Return (x, y) of the center of cell containing provided text 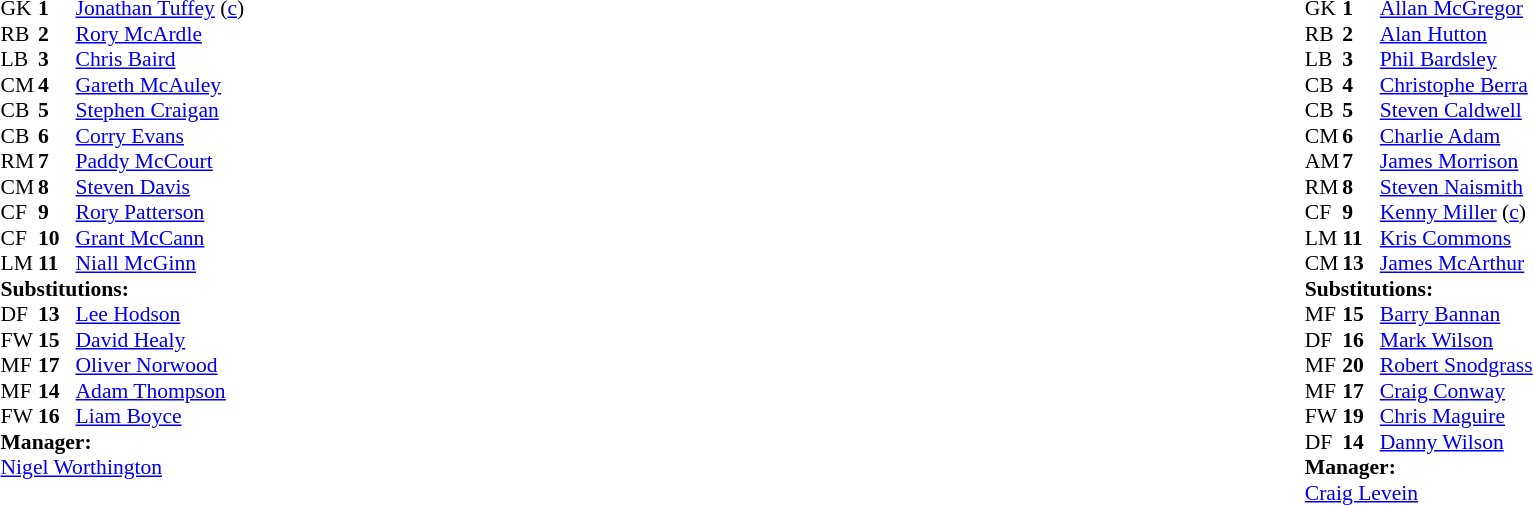
Alan Hutton (1456, 34)
Robert Snodgrass (1456, 365)
Chris Baird (160, 59)
Gareth McAuley (160, 85)
Christophe Berra (1456, 85)
Corry Evans (160, 136)
Rory McArdle (160, 34)
Lee Hodson (160, 315)
Phil Bardsley (1456, 59)
Stephen Craigan (160, 111)
Oliver Norwood (160, 365)
Liam Boyce (160, 417)
Paddy McCourt (160, 161)
Steven Caldwell (1456, 111)
Rory Patterson (160, 213)
10 (57, 238)
Chris Maguire (1456, 417)
Mark Wilson (1456, 340)
19 (1361, 417)
AM (1324, 161)
Kenny Miller (c) (1456, 213)
Steven Davis (160, 187)
Barry Bannan (1456, 315)
James Morrison (1456, 161)
Danny Wilson (1456, 442)
James McArthur (1456, 263)
Kris Commons (1456, 238)
Nigel Worthington (122, 467)
David Healy (160, 340)
Grant McCann (160, 238)
Charlie Adam (1456, 136)
Adam Thompson (160, 391)
Steven Naismith (1456, 187)
Niall McGinn (160, 263)
20 (1361, 365)
Craig Conway (1456, 391)
